Return [X, Y] of the center of cell containing provided text 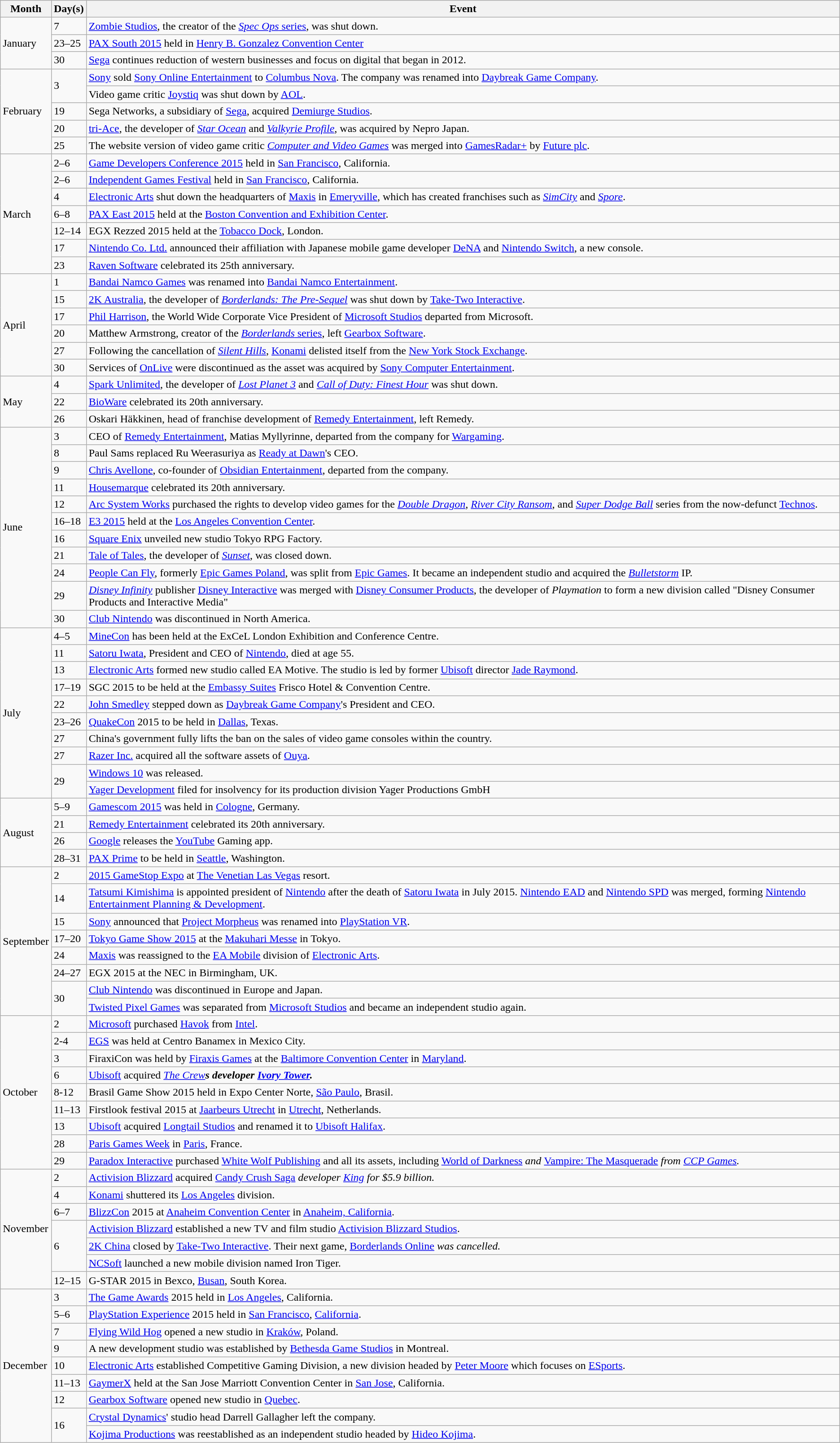
Remedy Entertainment celebrated its 20th anniversary. [463, 824]
Google releases the YouTube Gaming app. [463, 841]
John Smedley stepped down as Daybreak Game Company's President and CEO. [463, 704]
Raven Software celebrated its 25th anniversary. [463, 265]
April [26, 325]
Brasil Game Show 2015 held in Expo Center Norte, São Paulo, Brasil. [463, 1092]
FiraxiCon was held by Firaxis Games at the Baltimore Convention Center in Maryland. [463, 1058]
Sega Networks, a subsidiary of Sega, acquired Demiurge Studios. [463, 111]
Nintendo Co. Ltd. announced their affiliation with Japanese mobile game developer DeNA and Nintendo Switch, a new console. [463, 248]
The Game Awards 2015 held in Los Angeles, California. [463, 1297]
4–5 [69, 636]
Square Enix unveiled new studio Tokyo RPG Factory. [463, 539]
28 [69, 1144]
Tokyo Game Show 2015 at the Makuhari Messe in Tokyo. [463, 939]
Firstlook festival 2015 at Jaarbeurs Utrecht in Utrecht, Netherlands. [463, 1110]
2-4 [69, 1041]
Activision Blizzard acquired Candy Crush Saga developer King for $5.9 billion. [463, 1178]
December [26, 1365]
6–7 [69, 1212]
12–15 [69, 1280]
March [26, 214]
Club Nintendo was discontinued in North America. [463, 619]
19 [69, 111]
Sony sold Sony Online Entertainment to Columbus Nova. The company was renamed into Daybreak Game Company. [463, 77]
Independent Games Festival held in San Francisco, California. [463, 180]
Matthew Armstrong, creator of the Borderlands series, left Gearbox Software. [463, 333]
Chris Avellone, co-founder of Obsidian Entertainment, departed from the company. [463, 470]
August [26, 833]
Ubisoft acquired Longtail Studios and renamed it to Ubisoft Halifax. [463, 1127]
1 [69, 282]
QuakeCon 2015 to be held in Dallas, Texas. [463, 721]
5–9 [69, 807]
Spark Unlimited, the developer of Lost Planet 3 and Call of Duty: Finest Hour was shut down. [463, 385]
Activision Blizzard established a new TV and film studio Activision Blizzard Studios. [463, 1229]
Windows 10 was released. [463, 772]
Sega continues reduction of western businesses and focus on digital that began in 2012. [463, 60]
Oskari Häkkinen, head of franchise development of Remedy Entertainment, left Remedy. [463, 419]
Electronic Arts shut down the headquarters of Maxis in Emeryville, which has created franchises such as SimCity and Spore. [463, 197]
Ubisoft acquired The Crews developer Ivory Tower. [463, 1075]
July [26, 713]
10 [69, 1366]
June [26, 527]
Sony announced that Project Morpheus was renamed into PlayStation VR. [463, 921]
November [26, 1229]
The website version of video game critic Computer and Video Games was merged into GamesRadar+ by Future plc. [463, 145]
Video game critic Joystiq was shut down by AOL. [463, 94]
14 [69, 899]
Gamescom 2015 was held in Cologne, Germany. [463, 807]
PAX Prime to be held in Seattle, Washington. [463, 858]
Game Developers Conference 2015 held in San Francisco, California. [463, 162]
January [26, 43]
EGX Rezzed 2015 held at the Tobacco Dock, London. [463, 231]
February [26, 111]
Event [463, 9]
17–19 [69, 687]
BlizzCon 2015 at Anaheim Convention Center in Anaheim, California. [463, 1212]
Housemarque celebrated its 20th anniversary. [463, 487]
16–18 [69, 522]
24–27 [69, 973]
May [26, 402]
8-12 [69, 1092]
Maxis was reassigned to the EA Mobile division of Electronic Arts. [463, 956]
BioWare celebrated its 20th anniversary. [463, 402]
23–25 [69, 43]
5–6 [69, 1314]
Bandai Namco Games was renamed into Bandai Namco Entertainment. [463, 282]
Konami shuttered its Los Angeles division. [463, 1195]
tri-Ace, the developer of Star Ocean and Valkyrie Profile, was acquired by Nepro Japan. [463, 128]
PAX East 2015 held at the Boston Convention and Exhibition Center. [463, 214]
EGX 2015 at the NEC in Birmingham, UK. [463, 973]
Tale of Tales, the developer of Sunset, was closed down. [463, 556]
Electronic Arts formed new studio called EA Motive. The studio is led by former Ubisoft director Jade Raymond. [463, 670]
23–26 [69, 721]
People Can Fly, formerly Epic Games Poland, was split from Epic Games. It became an independent studio and acquired the Bulletstorm IP. [463, 573]
Electronic Arts established Competitive Gaming Division, a new division headed by Peter Moore which focuses on ESports. [463, 1366]
8 [69, 453]
Yager Development filed for insolvency for its production division Yager Productions GmbH [463, 790]
Following the cancellation of Silent Hills, Konami delisted itself from the New York Stock Exchange. [463, 351]
CEO of Remedy Entertainment, Matias Myllyrinne, departed from the company for Wargaming. [463, 436]
Services of OnLive were discontinued as the asset was acquired by Sony Computer Entertainment. [463, 368]
Flying Wild Hog opened a new studio in Kraków, Poland. [463, 1332]
2K China closed by Take-Two Interactive. Their next game, Borderlands Online was cancelled. [463, 1246]
Zombie Studios, the creator of the Spec Ops series, was shut down. [463, 26]
PlayStation Experience 2015 held in San Francisco, California. [463, 1314]
MineCon has been held at the ExCeL London Exhibition and Conference Centre. [463, 636]
Phil Harrison, the World Wide Corporate Vice President of Microsoft Studios departed from Microsoft. [463, 316]
NCSoft launched a new mobile division named Iron Tiger. [463, 1263]
17–20 [69, 939]
Kojima Productions was reestablished as an independent studio headed by Hideo Kojima. [463, 1434]
SGC 2015 to be held at the Embassy Suites Frisco Hotel & Convention Centre. [463, 687]
September [26, 941]
Day(s) [69, 9]
E3 2015 held at the Los Angeles Convention Center. [463, 522]
G-STAR 2015 in Bexco, Busan, South Korea. [463, 1280]
Paris Games Week in Paris, France. [463, 1144]
2015 GameStop Expo at The Venetian Las Vegas resort. [463, 875]
6–8 [69, 214]
Paul Sams replaced Ru Weerasuriya as Ready at Dawn's CEO. [463, 453]
Crystal Dynamics' studio head Darrell Gallagher left the company. [463, 1417]
Microsoft purchased Havok from Intel. [463, 1024]
Twisted Pixel Games was separated from Microsoft Studios and became an independent studio again. [463, 1007]
GaymerX held at the San Jose Marriott Convention Center in San Jose, California. [463, 1383]
2K Australia, the developer of Borderlands: The Pre-Sequel was shut down by Take-Two Interactive. [463, 299]
12–14 [69, 231]
EGS was held at Centro Banamex in Mexico City. [463, 1041]
A new development studio was established by Bethesda Game Studios in Montreal. [463, 1349]
23 [69, 265]
China's government fully lifts the ban on the sales of video game consoles within the country. [463, 738]
28–31 [69, 858]
October [26, 1092]
Razer Inc. acquired all the software assets of Ouya. [463, 755]
PAX South 2015 held in Henry B. Gonzalez Convention Center [463, 43]
Month [26, 9]
Club Nintendo was discontinued in Europe and Japan. [463, 990]
Paradox Interactive purchased White Wolf Publishing and all its assets, including World of Darkness and Vampire: The Masquerade from CCP Games. [463, 1161]
25 [69, 145]
Satoru Iwata, President and CEO of Nintendo, died at age 55. [463, 653]
Gearbox Software opened new studio in Quebec. [463, 1400]
